Pinpoint the cell where the given text exists, returning its (x, y) midpoint coordinate. 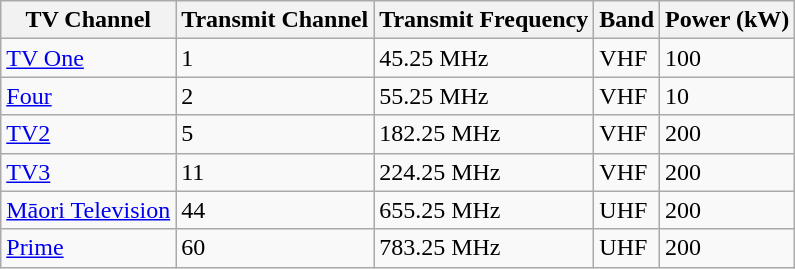
55.25 MHz (484, 96)
11 (275, 172)
224.25 MHz (484, 172)
655.25 MHz (484, 210)
TV2 (88, 134)
783.25 MHz (484, 248)
Band (627, 20)
45.25 MHz (484, 58)
100 (728, 58)
Power (kW) (728, 20)
5 (275, 134)
Transmit Frequency (484, 20)
1 (275, 58)
44 (275, 210)
10 (728, 96)
TV One (88, 58)
Māori Television (88, 210)
TV Channel (88, 20)
Four (88, 96)
TV3 (88, 172)
60 (275, 248)
Prime (88, 248)
2 (275, 96)
182.25 MHz (484, 134)
Transmit Channel (275, 20)
